From the cell containing the given text, extract its center point as (x, y) coordinate. 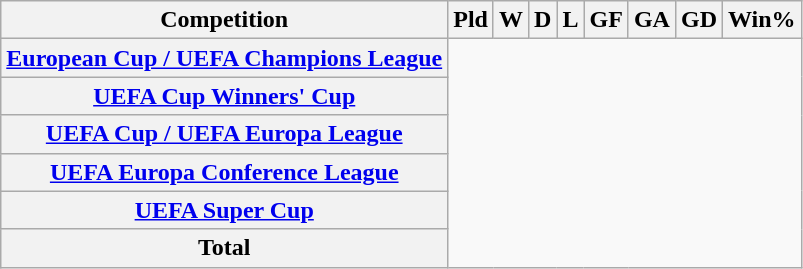
UEFA Europa Conference League (224, 172)
Competition (224, 20)
GD (698, 20)
GA (652, 20)
Total (224, 248)
D (543, 20)
UEFA Super Cup (224, 210)
GF (606, 20)
UEFA Cup / UEFA Europa League (224, 134)
Win% (762, 20)
Pld (471, 20)
European Cup / UEFA Champions League (224, 58)
W (510, 20)
L (570, 20)
UEFA Cup Winners' Cup (224, 96)
